Return the (X, Y) coordinate for the center point of the cell that contains the specified text.  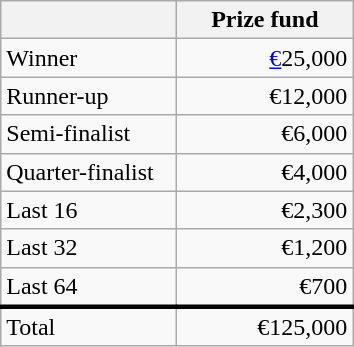
Last 32 (89, 248)
Total (89, 327)
€25,000 (265, 58)
€4,000 (265, 172)
€125,000 (265, 327)
€700 (265, 287)
Quarter-finalist (89, 172)
€2,300 (265, 210)
Prize fund (265, 20)
Last 16 (89, 210)
€12,000 (265, 96)
Last 64 (89, 287)
Semi-finalist (89, 134)
€6,000 (265, 134)
€1,200 (265, 248)
Runner-up (89, 96)
Winner (89, 58)
